Determine the (x, y) coordinate at the center of the cell enclosing the given text.  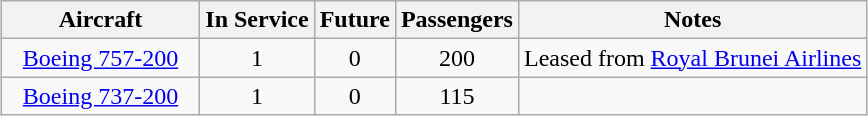
Boeing 737-200 (100, 96)
In Service (257, 20)
Notes (692, 20)
Aircraft (100, 20)
200 (456, 58)
Passengers (456, 20)
115 (456, 96)
Boeing 757-200 (100, 58)
Future (354, 20)
Leased from Royal Brunei Airlines (692, 58)
